Provide the [X, Y] coordinate of the cell's center where the given text is located.  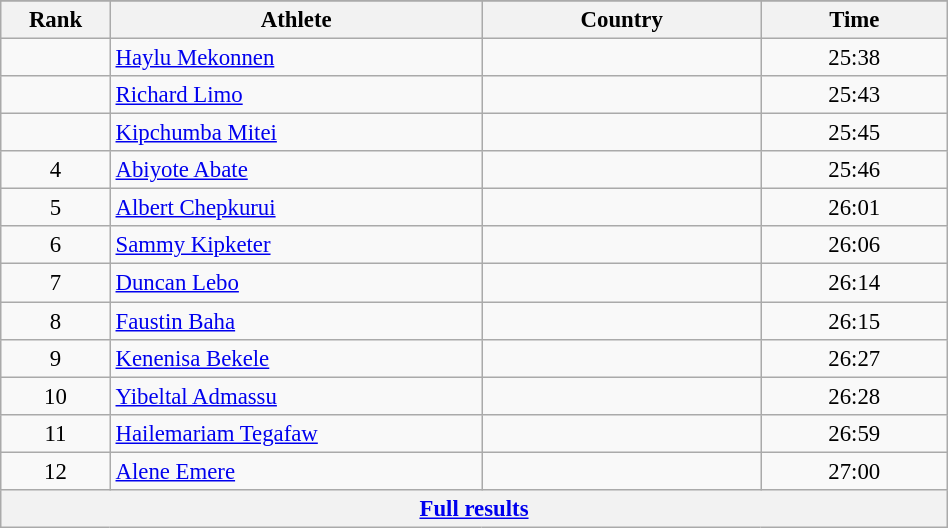
6 [56, 245]
Athlete [296, 20]
Time [854, 20]
Richard Limo [296, 95]
Haylu Mekonnen [296, 58]
27:00 [854, 471]
Kenenisa Bekele [296, 358]
Kipchumba Mitei [296, 133]
Alene Emere [296, 471]
10 [56, 396]
26:14 [854, 283]
Faustin Baha [296, 321]
26:59 [854, 433]
8 [56, 321]
25:45 [854, 133]
11 [56, 433]
Hailemariam Tegafaw [296, 433]
Sammy Kipketer [296, 245]
26:28 [854, 396]
Country [622, 20]
Yibeltal Admassu [296, 396]
5 [56, 208]
4 [56, 170]
Full results [474, 509]
12 [56, 471]
9 [56, 358]
26:06 [854, 245]
25:46 [854, 170]
26:15 [854, 321]
25:43 [854, 95]
Abiyote Abate [296, 170]
7 [56, 283]
Rank [56, 20]
Duncan Lebo [296, 283]
25:38 [854, 58]
Albert Chepkurui [296, 208]
26:27 [854, 358]
26:01 [854, 208]
